Provide the (X, Y) coordinate of the cell's center where the given text is located.  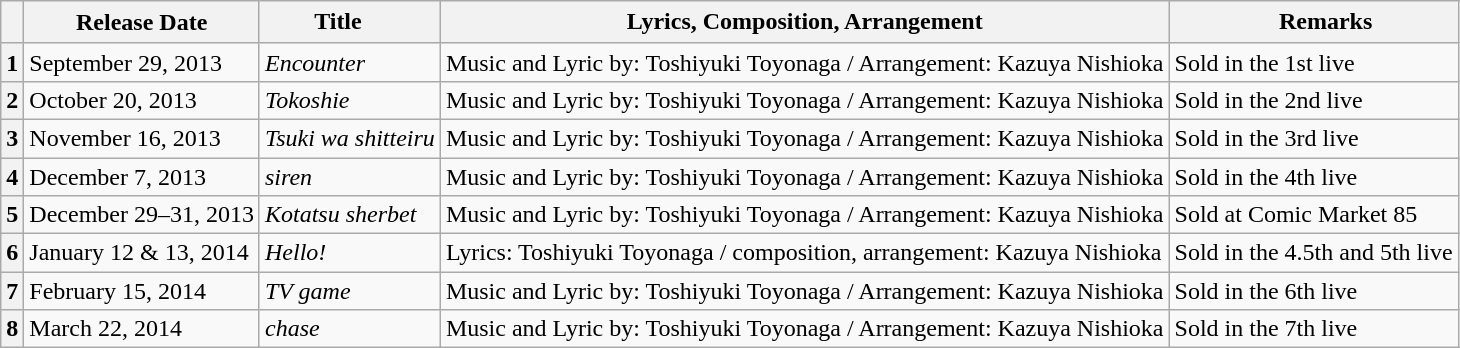
November 16, 2013 (142, 138)
6 (12, 253)
7 (12, 291)
December 29–31, 2013 (142, 215)
Sold in the 2nd live (1314, 100)
Sold in the 4.5th and 5th live (1314, 253)
8 (12, 329)
Encounter (350, 62)
3 (12, 138)
Title (350, 22)
Sold in the 4th live (1314, 177)
September 29, 2013 (142, 62)
Sold in the 6th live (1314, 291)
Release Date (142, 22)
February 15, 2014 (142, 291)
December 7, 2013 (142, 177)
Sold in the 7th live (1314, 329)
4 (12, 177)
2 (12, 100)
chase (350, 329)
Sold at Comic Market 85 (1314, 215)
Tsuki wa shitteiru (350, 138)
TV game (350, 291)
October 20, 2013 (142, 100)
January 12 & 13, 2014 (142, 253)
Tokoshie (350, 100)
1 (12, 62)
Sold in the 3rd live (1314, 138)
Lyrics: Toshiyuki Toyonaga / composition, arrangement: Kazuya Nishioka (804, 253)
Lyrics, Composition, Arrangement (804, 22)
Sold in the 1st live (1314, 62)
March 22, 2014 (142, 329)
Hello! (350, 253)
5 (12, 215)
siren (350, 177)
Remarks (1314, 22)
Kotatsu sherbet (350, 215)
